Extract the (x, y) coordinate from the center of the cell holding the provided text.  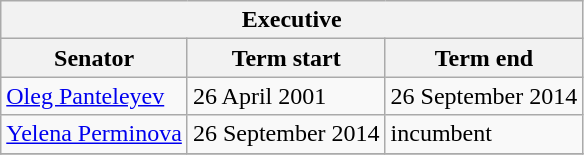
Yelena Perminova (94, 134)
Senator (94, 58)
incumbent (484, 134)
Term start (286, 58)
26 April 2001 (286, 96)
Executive (292, 20)
Term end (484, 58)
Oleg Panteleyev (94, 96)
